Locate the cell with the specified text and output its (X, Y) center coordinate. 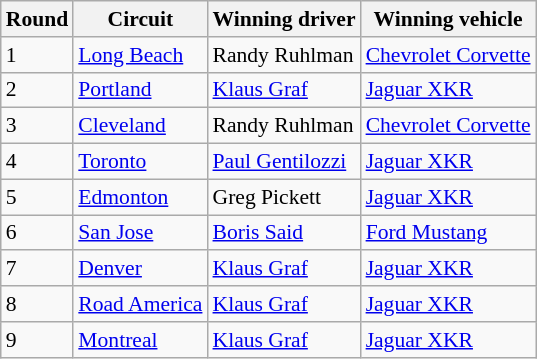
5 (38, 197)
Portland (140, 90)
2 (38, 90)
Boris Said (284, 233)
3 (38, 126)
San Jose (140, 233)
6 (38, 233)
Cleveland (140, 126)
Road America (140, 304)
Paul Gentilozzi (284, 162)
Toronto (140, 162)
Edmonton (140, 197)
Circuit (140, 19)
Greg Pickett (284, 197)
Winning vehicle (448, 19)
1 (38, 55)
9 (38, 340)
8 (38, 304)
Long Beach (140, 55)
7 (38, 269)
Denver (140, 269)
Round (38, 19)
Winning driver (284, 19)
Ford Mustang (448, 233)
Montreal (140, 340)
4 (38, 162)
